Return [x, y] of the center of cell containing provided text 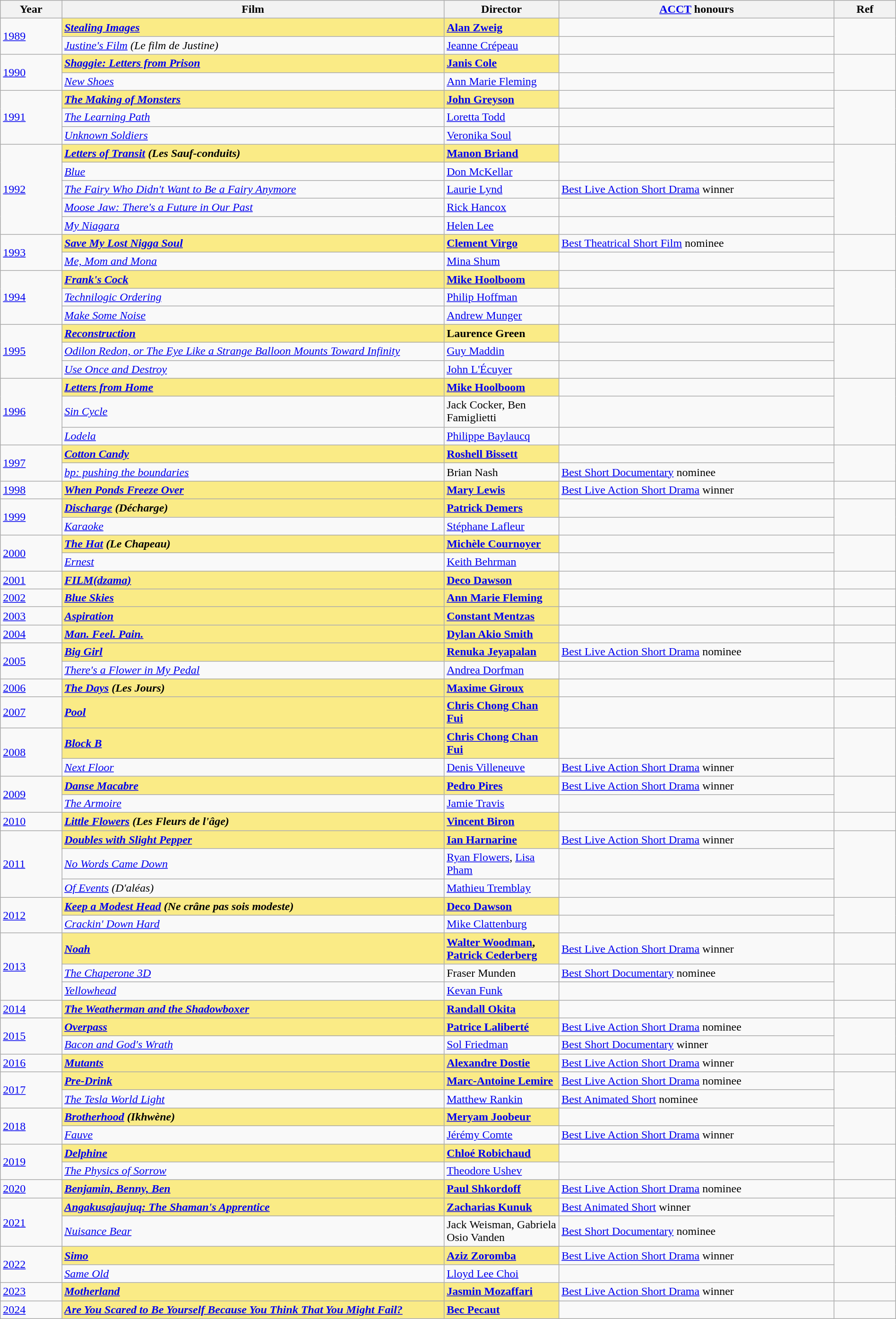
Shaggie: Letters from Prison [253, 63]
Best Short Documentary winner [697, 1045]
Keep a Modest Head (Ne crâne pas sois modeste) [253, 906]
Guy Maddin [502, 351]
2013 [31, 966]
2000 [31, 553]
2015 [31, 1036]
Lodela [253, 436]
Jack Cocker, Ben Famiglietti [502, 411]
Pre-Drink [253, 1081]
The Learning Path [253, 117]
Angakusajaujuq: The Shaman's Apprentice [253, 1207]
Michèle Cournoyer [502, 544]
Jamie Travis [502, 803]
Director [502, 9]
Crackin' Down Hard [253, 924]
Manon Briand [502, 153]
1996 [31, 411]
2020 [31, 1189]
1994 [31, 297]
1998 [31, 490]
Man. Feel. Pain. [253, 634]
Next Floor [253, 767]
Motherland [253, 1292]
The Fairy Who Didn't Want to Be a Fairy Anymore [253, 189]
2018 [31, 1126]
Noah [253, 948]
Loretta Todd [502, 117]
The Making of Monsters [253, 99]
Mathieu Tremblay [502, 888]
Best Theatrical Short Film nominee [697, 243]
Alexandre Dostie [502, 1063]
The Physics of Sorrow [253, 1171]
John Greyson [502, 99]
Aziz Zoromba [502, 1256]
Chloé Robichaud [502, 1153]
2017 [31, 1090]
Dylan Akio Smith [502, 634]
Brian Nash [502, 472]
When Ponds Freeze Over [253, 490]
1991 [31, 117]
Bec Pecaut [502, 1310]
Pedro Pires [502, 785]
2003 [31, 616]
Constant Mentzas [502, 616]
Paul Shkordoff [502, 1189]
2014 [31, 1009]
Laurence Green [502, 333]
Reconstruction [253, 333]
ACCT honours [697, 9]
Mary Lewis [502, 490]
The Hat (Le Chapeau) [253, 544]
2019 [31, 1162]
Karaoke [253, 526]
Film [253, 9]
Rick Hancox [502, 207]
2012 [31, 915]
Blue Skies [253, 598]
Walter Woodman, Patrick Cederberg [502, 948]
Veronika Soul [502, 135]
Danse Macabre [253, 785]
There's a Flower in My Pedal [253, 670]
Big Girl [253, 652]
Mike Clattenburg [502, 924]
Use Once and Destroy [253, 369]
bp: pushing the boundaries [253, 472]
2021 [31, 1223]
Meryam Joobeur [502, 1117]
The Days (Les Jours) [253, 688]
Save My Lost Nigga Soul [253, 243]
2016 [31, 1063]
2009 [31, 794]
1992 [31, 189]
Blue [253, 171]
Same Old [253, 1274]
2024 [31, 1310]
1997 [31, 463]
Mina Shum [502, 261]
Mutants [253, 1063]
2011 [31, 863]
Sin Cycle [253, 411]
Technilogic Ordering [253, 297]
Kevan Funk [502, 991]
Letters of Transit (Les Sauf-conduits) [253, 153]
My Niagara [253, 226]
Letters from Home [253, 387]
Philippe Baylaucq [502, 436]
John L'Écuyer [502, 369]
Yellowhead [253, 991]
Randall Okita [502, 1009]
Make Some Noise [253, 315]
Matthew Rankin [502, 1099]
Fauve [253, 1135]
Overpass [253, 1027]
No Words Came Down [253, 864]
Nuisance Bear [253, 1231]
2005 [31, 661]
1993 [31, 252]
Justine's Film (Le film de Justine) [253, 45]
Vincent Biron [502, 821]
Andrew Munger [502, 315]
Ref [865, 9]
1995 [31, 351]
1999 [31, 517]
2023 [31, 1292]
Sol Friedman [502, 1045]
Are You Scared to Be Yourself Because You Think That You Might Fail? [253, 1310]
2008 [31, 752]
1990 [31, 72]
Odilon Redon, or The Eye Like a Strange Balloon Mounts Toward Infinity [253, 351]
Lloyd Lee Choi [502, 1274]
Jasmin Mozaffari [502, 1292]
Bacon and God's Wrath [253, 1045]
Alan Zweig [502, 27]
Block B [253, 743]
Me, Mom and Mona [253, 261]
Of Events (D'aléas) [253, 888]
Denis Villeneuve [502, 767]
New Shoes [253, 81]
Philip Hoffman [502, 297]
Helen Lee [502, 226]
Stealing Images [253, 27]
Delphine [253, 1153]
Andrea Dorfman [502, 670]
Jérémy Comte [502, 1135]
The Tesla World Light [253, 1099]
Aspiration [253, 616]
Don McKellar [502, 171]
Fraser Munden [502, 973]
2007 [31, 712]
Doubles with Slight Pepper [253, 839]
The Chaperone 3D [253, 973]
Keith Behrman [502, 562]
Little Flowers (Les Fleurs de l'âge) [253, 821]
Patrick Demers [502, 508]
2006 [31, 688]
Benjamin, Benny, Ben [253, 1189]
Best Animated Short winner [697, 1207]
Stéphane Lafleur [502, 526]
Ryan Flowers, Lisa Pham [502, 864]
FILM(dzama) [253, 580]
Renuka Jeyapalan [502, 652]
Simo [253, 1256]
Jeanne Crépeau [502, 45]
The Weatherman and the Shadowboxer [253, 1009]
2010 [31, 821]
Pool [253, 712]
Marc-Antoine Lemire [502, 1081]
Maxime Giroux [502, 688]
Clement Virgo [502, 243]
Patrice Laliberté [502, 1027]
2001 [31, 580]
Year [31, 9]
Janis Cole [502, 63]
Discharge (Décharge) [253, 508]
2002 [31, 598]
Frank's Cock [253, 279]
1989 [31, 36]
Theodore Ushev [502, 1171]
The Armoire [253, 803]
Cotton Candy [253, 454]
Jack Weisman, Gabriela Osio Vanden [502, 1231]
2004 [31, 634]
Ernest [253, 562]
Laurie Lynd [502, 189]
Ian Harnarine [502, 839]
Roshell Bissett [502, 454]
Brotherhood (Ikhwène) [253, 1117]
Moose Jaw: There's a Future in Our Past [253, 207]
Zacharias Kunuk [502, 1207]
Unknown Soldiers [253, 135]
Best Animated Short nominee [697, 1099]
2022 [31, 1265]
